For the text-containing cell, return its midpoint in (x, y) coordinate format. 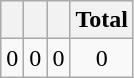
Total (102, 20)
